For the text-containing cell, return its midpoint in (x, y) coordinate format. 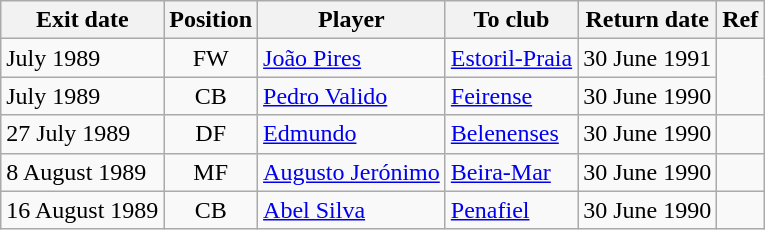
MF (211, 172)
Feirense (511, 96)
Player (352, 20)
Position (211, 20)
Return date (648, 20)
Beira-Mar (511, 172)
Edmundo (352, 134)
Abel Silva (352, 210)
João Pires (352, 58)
Estoril-Praia (511, 58)
Augusto Jerónimo (352, 172)
Pedro Valido (352, 96)
To club (511, 20)
Penafiel (511, 210)
8 August 1989 (82, 172)
Exit date (82, 20)
16 August 1989 (82, 210)
DF (211, 134)
30 June 1991 (648, 58)
FW (211, 58)
Ref (740, 20)
Belenenses (511, 134)
27 July 1989 (82, 134)
